Return (x, y) of the center of cell containing provided text 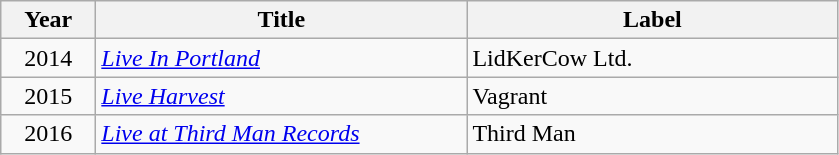
Year (48, 20)
Vagrant (652, 96)
2014 (48, 58)
Label (652, 20)
Live In Portland (282, 58)
Third Man (652, 134)
2016 (48, 134)
Title (282, 20)
LidKerCow Ltd. (652, 58)
2015 (48, 96)
Live at Third Man Records (282, 134)
Live Harvest (282, 96)
